Extract the [X, Y] coordinate from the center of the cell holding the provided text.  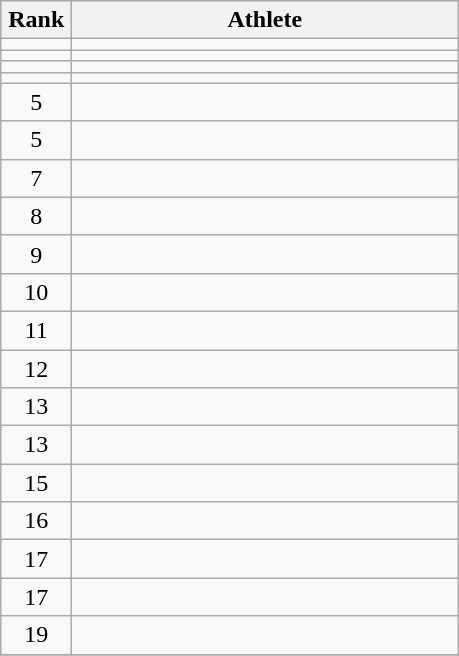
9 [36, 254]
10 [36, 292]
8 [36, 216]
15 [36, 483]
16 [36, 521]
19 [36, 635]
Rank [36, 20]
11 [36, 330]
Athlete [265, 20]
12 [36, 369]
7 [36, 178]
